For the text-containing cell, return its midpoint in [X, Y] coordinate format. 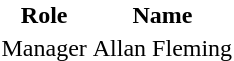
Role [44, 15]
Name [162, 15]
